Find where the given text appears and provide that cell's center as [X, Y] coordinate. 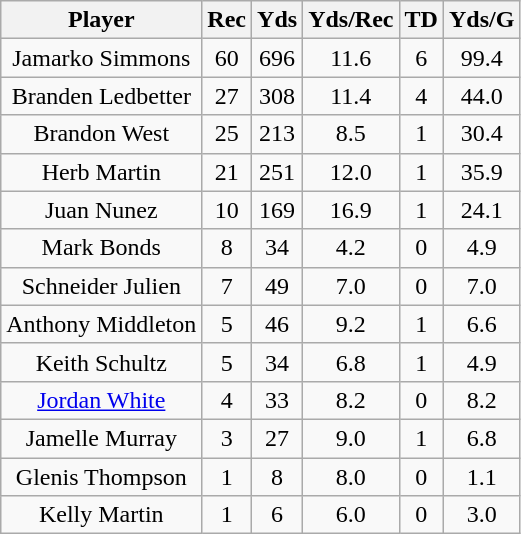
Mark Bonds [102, 248]
60 [227, 58]
46 [278, 324]
Glenis Thompson [102, 477]
1.1 [481, 477]
Yds [278, 20]
Anthony Middleton [102, 324]
Schneider Julien [102, 286]
25 [227, 134]
8.0 [351, 477]
8.5 [351, 134]
10 [227, 210]
12.0 [351, 172]
44.0 [481, 96]
TD [421, 20]
7 [227, 286]
16.9 [351, 210]
Kelly Martin [102, 515]
Yds/Rec [351, 20]
49 [278, 286]
308 [278, 96]
Branden Ledbetter [102, 96]
30.4 [481, 134]
Jamarko Simmons [102, 58]
Yds/G [481, 20]
11.6 [351, 58]
3.0 [481, 515]
169 [278, 210]
9.0 [351, 438]
Herb Martin [102, 172]
Jordan White [102, 400]
6.0 [351, 515]
11.4 [351, 96]
251 [278, 172]
213 [278, 134]
4.2 [351, 248]
21 [227, 172]
Juan Nunez [102, 210]
Player [102, 20]
Brandon West [102, 134]
6.6 [481, 324]
33 [278, 400]
35.9 [481, 172]
Rec [227, 20]
696 [278, 58]
3 [227, 438]
Keith Schultz [102, 362]
99.4 [481, 58]
24.1 [481, 210]
9.2 [351, 324]
Jamelle Murray [102, 438]
